Capture the cell that displays the provided text and extract its (X, Y) central coordinate. 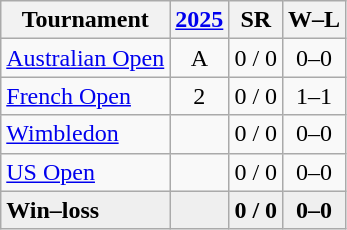
French Open (86, 96)
2025 (200, 20)
SR (256, 20)
Win–loss (86, 210)
Wimbledon (86, 134)
Australian Open (86, 58)
A (200, 58)
Tournament (86, 20)
W–L (314, 20)
US Open (86, 172)
1–1 (314, 96)
2 (200, 96)
